Locate the cell with the specified text and output its [X, Y] center coordinate. 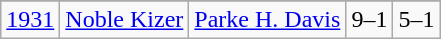
5–1 [416, 20]
1931 [30, 20]
9–1 [370, 20]
Noble Kizer [124, 20]
Parke H. Davis [268, 20]
